Identify which cell holds the provided text, then report its [X, Y] central coordinate. 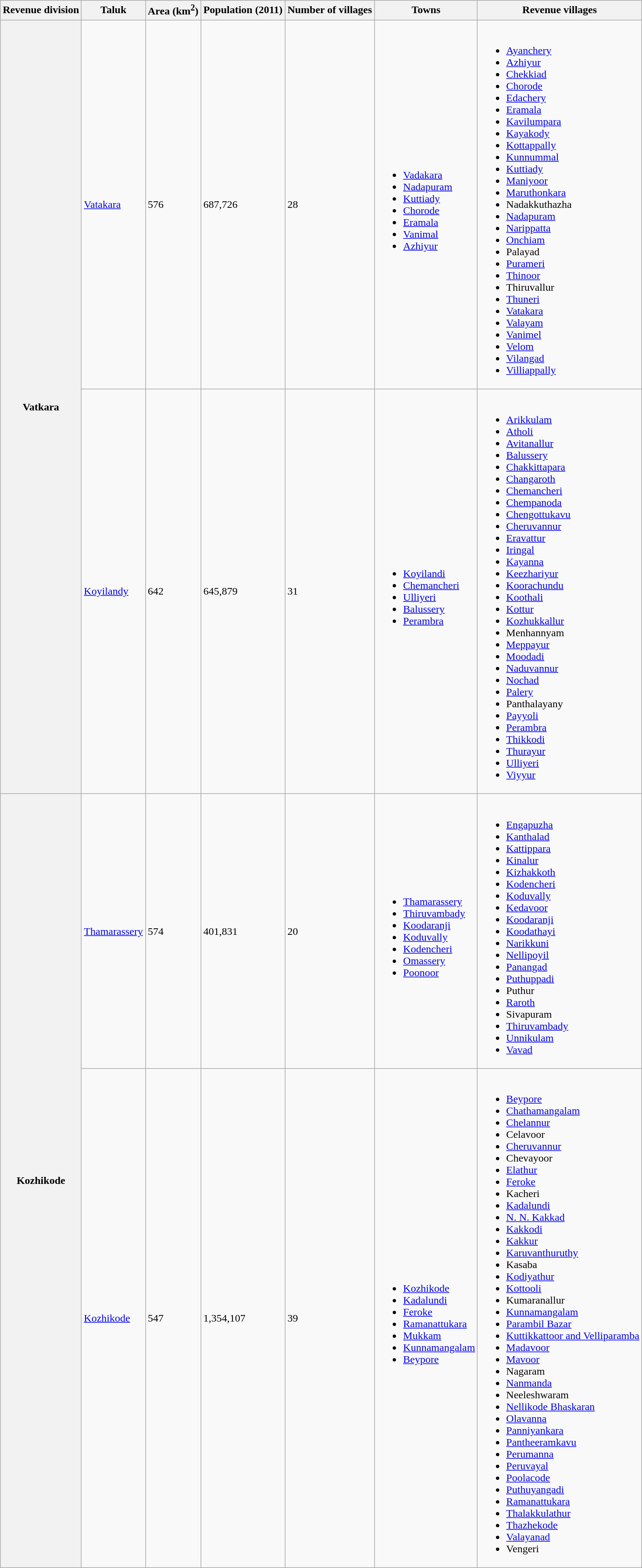
Revenue division [41, 11]
574 [174, 931]
687,726 [243, 204]
Population (2011) [243, 11]
VadakaraNadapuramKuttiadyChorodeEramalaVanimalAzhiyur [426, 204]
ThamarasseryThiruvambadyKoodaranjiKoduvallyKodencheriOmasseryPoonoor [426, 931]
KozhikodeKadalundiFerokeRamanattukaraMukkamKunnamangalamBeypore [426, 1318]
Area (km2) [174, 11]
28 [330, 204]
Revenue villages [560, 11]
KoyilandiChemancheriUlliyeriBalusseryPerambra [426, 591]
Thamarassery [114, 931]
Taluk [114, 11]
Number of villages [330, 11]
Towns [426, 11]
401,831 [243, 931]
Vatkara [41, 407]
Koyilandy [114, 591]
1,354,107 [243, 1318]
31 [330, 591]
576 [174, 204]
39 [330, 1318]
Vatakara [114, 204]
645,879 [243, 591]
642 [174, 591]
20 [330, 931]
547 [174, 1318]
